Detect which cell encompasses the target text, then output its [x, y] center coordinate. 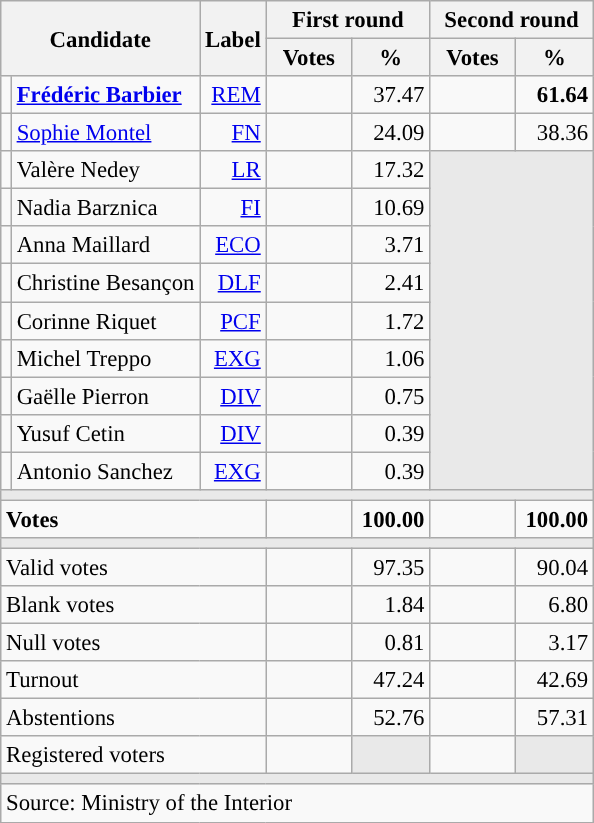
Frédéric Barbier [105, 95]
24.09 [391, 133]
0.81 [391, 643]
Gaëlle Pierron [105, 396]
Anna Maillard [105, 245]
1.06 [391, 358]
Turnout [134, 680]
37.47 [391, 95]
Source: Ministry of the Interior [298, 804]
3.71 [391, 245]
38.36 [554, 133]
Label [233, 38]
DLF [233, 283]
Sophie Montel [105, 133]
Nadia Barznica [105, 208]
PCF [233, 321]
FI [233, 208]
3.17 [554, 643]
42.69 [554, 680]
2.41 [391, 283]
Yusuf Cetin [105, 433]
First round [348, 20]
57.31 [554, 718]
Abstentions [134, 718]
Antonio Sanchez [105, 471]
FN [233, 133]
1.72 [391, 321]
1.84 [391, 605]
Christine Besançon [105, 283]
10.69 [391, 208]
6.80 [554, 605]
0.75 [391, 396]
Valid votes [134, 567]
ECO [233, 245]
Registered voters [134, 755]
Valère Nedey [105, 170]
Null votes [134, 643]
97.35 [391, 567]
Second round [512, 20]
Michel Treppo [105, 358]
Corinne Riquet [105, 321]
52.76 [391, 718]
Candidate [100, 38]
47.24 [391, 680]
LR [233, 170]
90.04 [554, 567]
REM [233, 95]
17.32 [391, 170]
Blank votes [134, 605]
61.64 [554, 95]
